Detect which cell encompasses the target text, then output its (x, y) center coordinate. 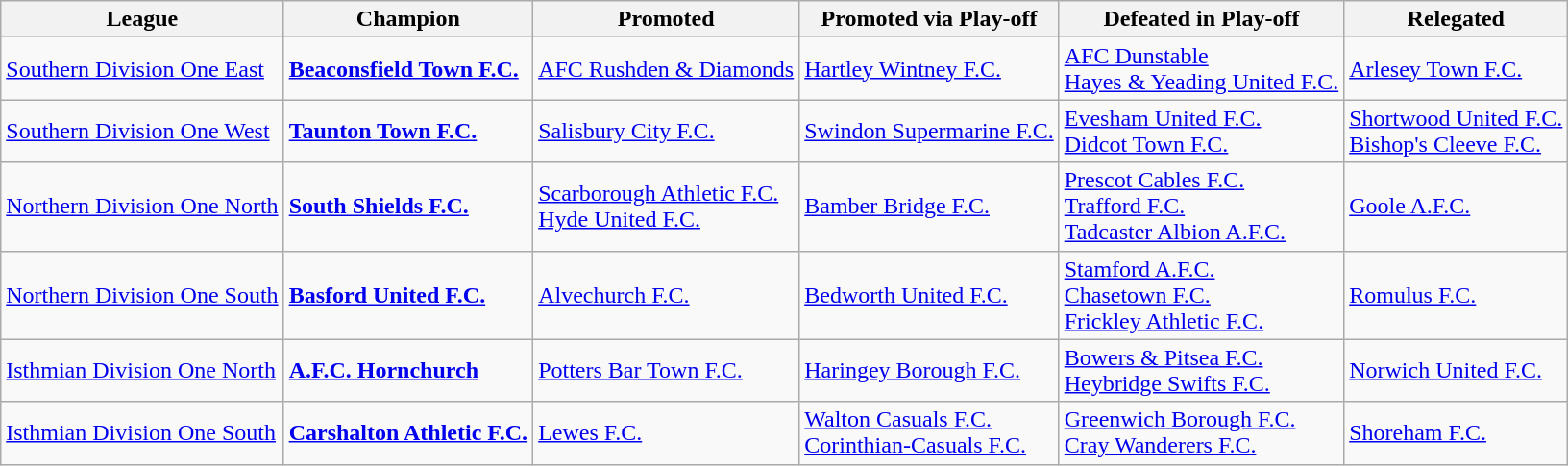
Walton Casuals F.C.Corinthian-Casuals F.C. (929, 432)
Basford United F.C. (408, 295)
Scarborough Athletic F.C.Hyde United F.C. (667, 207)
Bamber Bridge F.C. (929, 207)
Promoted (667, 19)
Shortwood United F.C.Bishop's Cleeve F.C. (1457, 131)
Promoted via Play-off (929, 19)
Defeated in Play-off (1201, 19)
Goole A.F.C. (1457, 207)
Isthmian Division One North (142, 371)
Southern Division One East (142, 69)
Bedworth United F.C. (929, 295)
Potters Bar Town F.C. (667, 371)
Northern Division One South (142, 295)
Greenwich Borough F.C.Cray Wanderers F.C. (1201, 432)
Arlesey Town F.C. (1457, 69)
Northern Division One North (142, 207)
South Shields F.C. (408, 207)
Beaconsfield Town F.C. (408, 69)
Norwich United F.C. (1457, 371)
League (142, 19)
Isthmian Division One South (142, 432)
Shoreham F.C. (1457, 432)
Champion (408, 19)
Evesham United F.C.Didcot Town F.C. (1201, 131)
A.F.C. Hornchurch (408, 371)
AFC DunstableHayes & Yeading United F.C. (1201, 69)
Romulus F.C. (1457, 295)
Taunton Town F.C. (408, 131)
Swindon Supermarine F.C. (929, 131)
Prescot Cables F.C.Trafford F.C.Tadcaster Albion A.F.C. (1201, 207)
Bowers & Pitsea F.C.Heybridge Swifts F.C. (1201, 371)
Hartley Wintney F.C. (929, 69)
Lewes F.C. (667, 432)
Alvechurch F.C. (667, 295)
Haringey Borough F.C. (929, 371)
AFC Rushden & Diamonds (667, 69)
Relegated (1457, 19)
Stamford A.F.C.Chasetown F.C.Frickley Athletic F.C. (1201, 295)
Southern Division One West (142, 131)
Salisbury City F.C. (667, 131)
Carshalton Athletic F.C. (408, 432)
